Search for the cell housing the specified text and yield its [X, Y] center coordinate. 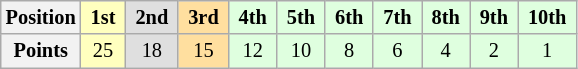
9th [494, 17]
10th [547, 17]
2 [494, 51]
12 [253, 51]
8th [446, 17]
7th [397, 17]
4th [253, 17]
18 [152, 51]
1st [104, 17]
8 [349, 51]
1 [547, 51]
2nd [152, 17]
Position [41, 17]
10 [301, 51]
15 [203, 51]
3rd [203, 17]
6th [349, 17]
25 [104, 51]
4 [446, 51]
Points [41, 51]
5th [301, 17]
6 [397, 51]
